From the cell containing the given text, extract its center point as [X, Y] coordinate. 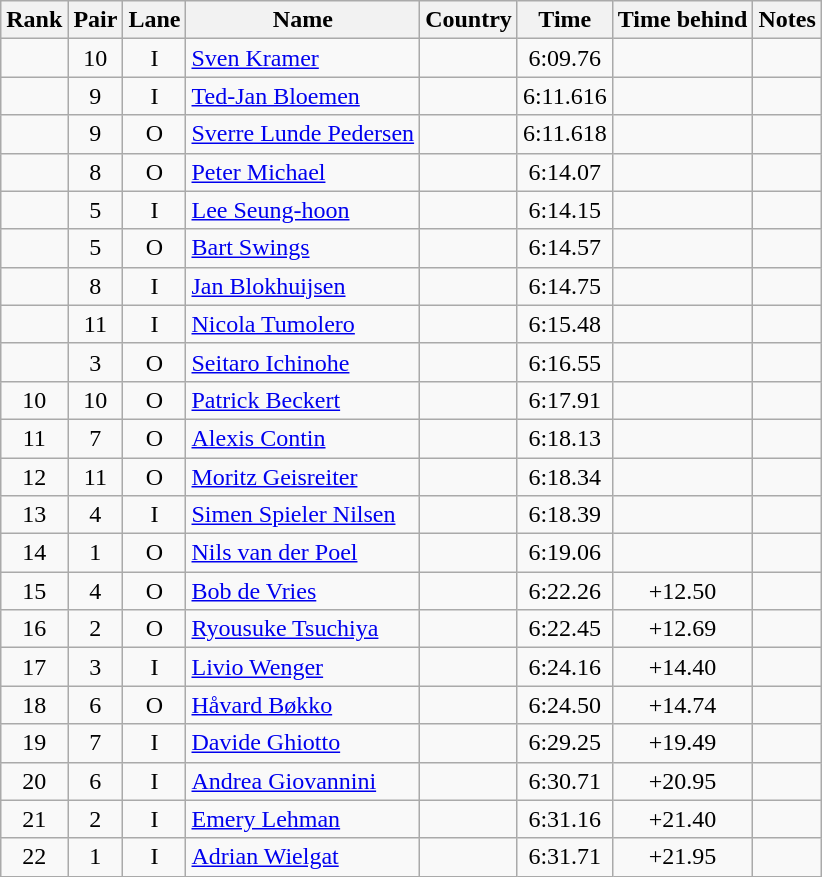
6:19.06 [564, 553]
15 [34, 591]
18 [34, 705]
6:18.39 [564, 515]
+21.95 [682, 857]
13 [34, 515]
+12.69 [682, 629]
Country [469, 20]
6:30.71 [564, 781]
Peter Michael [303, 172]
6:24.50 [564, 705]
Davide Ghiotto [303, 743]
+19.49 [682, 743]
+20.95 [682, 781]
6:16.55 [564, 362]
Notes [787, 20]
6:14.07 [564, 172]
Pair [96, 20]
Ted-Jan Bloemen [303, 96]
Seitaro Ichinohe [303, 362]
6:09.76 [564, 58]
+14.74 [682, 705]
Bart Swings [303, 248]
6:31.71 [564, 857]
Sven Kramer [303, 58]
Time behind [682, 20]
21 [34, 819]
19 [34, 743]
17 [34, 667]
Nicola Tumolero [303, 324]
14 [34, 553]
Name [303, 20]
20 [34, 781]
Lane [154, 20]
Time [564, 20]
+14.40 [682, 667]
16 [34, 629]
22 [34, 857]
6:14.75 [564, 286]
Sverre Lunde Pedersen [303, 134]
Adrian Wielgat [303, 857]
6:11.616 [564, 96]
Andrea Giovannini [303, 781]
6:11.618 [564, 134]
6:24.16 [564, 667]
6:15.48 [564, 324]
Rank [34, 20]
Jan Blokhuijsen [303, 286]
6:14.15 [564, 210]
Simen Spieler Nilsen [303, 515]
Bob de Vries [303, 591]
Patrick Beckert [303, 400]
12 [34, 477]
+12.50 [682, 591]
Alexis Contin [303, 438]
Emery Lehman [303, 819]
6:22.45 [564, 629]
6:17.91 [564, 400]
6:18.34 [564, 477]
6:22.26 [564, 591]
Livio Wenger [303, 667]
6:18.13 [564, 438]
Nils van der Poel [303, 553]
Håvard Bøkko [303, 705]
Lee Seung-hoon [303, 210]
+21.40 [682, 819]
Ryousuke Tsuchiya [303, 629]
6:29.25 [564, 743]
6:14.57 [564, 248]
Moritz Geisreiter [303, 477]
6:31.16 [564, 819]
